Return (X, Y) of the center of cell containing provided text 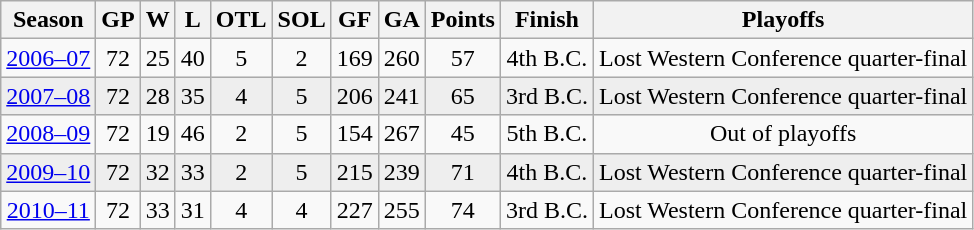
215 (354, 172)
74 (462, 210)
Playoffs (782, 20)
267 (402, 134)
25 (158, 58)
154 (354, 134)
241 (402, 96)
W (158, 20)
46 (192, 134)
35 (192, 96)
255 (402, 210)
L (192, 20)
SOL (302, 20)
2008–09 (48, 134)
57 (462, 58)
260 (402, 58)
2006–07 (48, 58)
GP (118, 20)
Season (48, 20)
206 (354, 96)
40 (192, 58)
2007–08 (48, 96)
OTL (241, 20)
Out of playoffs (782, 134)
28 (158, 96)
GA (402, 20)
227 (354, 210)
5th B.C. (546, 134)
65 (462, 96)
GF (354, 20)
2009–10 (48, 172)
19 (158, 134)
2010–11 (48, 210)
45 (462, 134)
Finish (546, 20)
Points (462, 20)
169 (354, 58)
31 (192, 210)
71 (462, 172)
239 (402, 172)
32 (158, 172)
